Output the (x, y) coordinate of the center of the cell containing the given text.  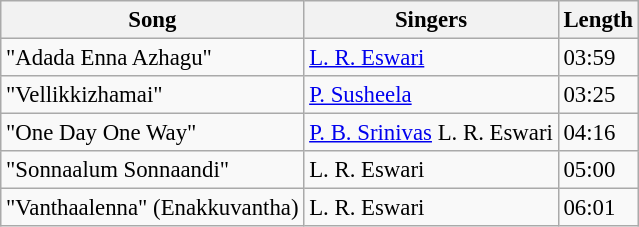
"Adada Enna Azhagu" (152, 58)
Song (152, 20)
04:16 (598, 133)
P. Susheela (431, 95)
03:25 (598, 95)
03:59 (598, 58)
06:01 (598, 208)
"Sonnaalum Sonnaandi" (152, 170)
05:00 (598, 170)
Length (598, 20)
Singers (431, 20)
P. B. Srinivas L. R. Eswari (431, 133)
"Vanthaalenna" (Enakkuvantha) (152, 208)
"Vellikkizhamai" (152, 95)
"One Day One Way" (152, 133)
